Capture the cell that displays the provided text and extract its (X, Y) central coordinate. 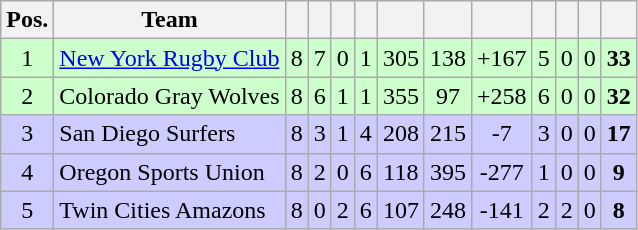
208 (400, 134)
32 (618, 96)
138 (448, 58)
305 (400, 58)
355 (400, 96)
Pos. (28, 20)
395 (448, 172)
7 (320, 58)
San Diego Surfers (170, 134)
107 (400, 210)
97 (448, 96)
-277 (502, 172)
Colorado Gray Wolves (170, 96)
215 (448, 134)
-141 (502, 210)
9 (618, 172)
New York Rugby Club (170, 58)
33 (618, 58)
248 (448, 210)
Oregon Sports Union (170, 172)
Team (170, 20)
-7 (502, 134)
17 (618, 134)
+258 (502, 96)
+167 (502, 58)
Twin Cities Amazons (170, 210)
118 (400, 172)
